Capture the cell that displays the provided text and extract its [x, y] central coordinate. 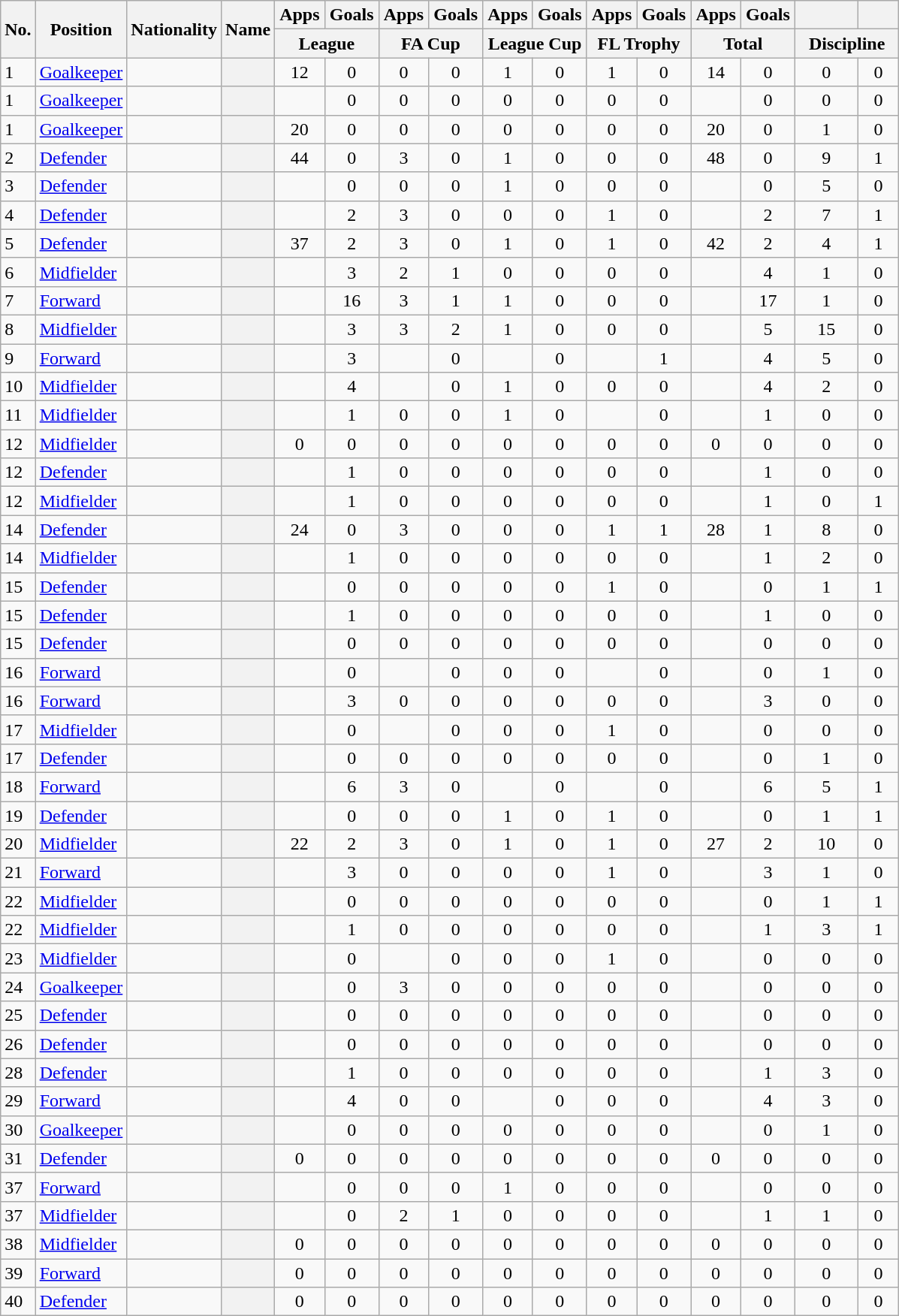
Name [248, 29]
25 [18, 1016]
21 [18, 873]
30 [18, 1130]
Discipline [847, 44]
48 [716, 158]
Total [744, 44]
No. [18, 29]
27 [716, 844]
11 [18, 415]
23 [18, 958]
38 [18, 1244]
26 [18, 1044]
42 [716, 243]
40 [18, 1302]
Nationality [174, 29]
Position [81, 29]
31 [18, 1158]
19 [18, 815]
29 [18, 1101]
FA Cup [431, 44]
39 [18, 1273]
League Cup [535, 44]
44 [300, 158]
18 [18, 786]
League [327, 44]
FL Trophy [638, 44]
